Identify which cell holds the provided text, then report its (X, Y) central coordinate. 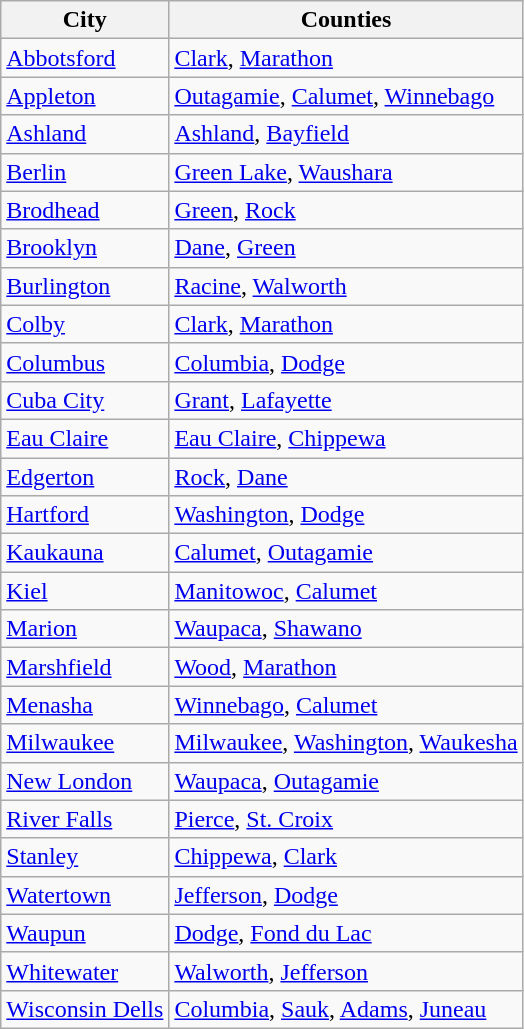
Outagamie, Calumet, Winnebago (346, 96)
Calumet, Outagamie (346, 553)
River Falls (85, 819)
Eau Claire, Chippewa (346, 438)
Edgerton (85, 477)
Appleton (85, 96)
Brooklyn (85, 248)
Rock, Dane (346, 477)
New London (85, 781)
Milwaukee (85, 743)
Wood, Marathon (346, 667)
Jefferson, Dodge (346, 895)
Racine, Walworth (346, 286)
Pierce, St. Croix (346, 819)
Brodhead (85, 210)
Colby (85, 324)
Kaukauna (85, 553)
Counties (346, 20)
Columbia, Dodge (346, 362)
Kiel (85, 591)
Green, Rock (346, 210)
Dodge, Fond du Lac (346, 933)
Washington, Dodge (346, 515)
Ashland (85, 134)
Green Lake, Waushara (346, 172)
Wisconsin Dells (85, 1009)
Chippewa, Clark (346, 857)
Menasha (85, 705)
Columbus (85, 362)
City (85, 20)
Milwaukee, Washington, Waukesha (346, 743)
Ashland, Bayfield (346, 134)
Eau Claire (85, 438)
Burlington (85, 286)
Hartford (85, 515)
Marshfield (85, 667)
Waupun (85, 933)
Manitowoc, Calumet (346, 591)
Watertown (85, 895)
Whitewater (85, 971)
Grant, Lafayette (346, 400)
Walworth, Jefferson (346, 971)
Waupaca, Shawano (346, 629)
Berlin (85, 172)
Cuba City (85, 400)
Waupaca, Outagamie (346, 781)
Stanley (85, 857)
Marion (85, 629)
Columbia, Sauk, Adams, Juneau (346, 1009)
Dane, Green (346, 248)
Abbotsford (85, 58)
Winnebago, Calumet (346, 705)
